Provide the [X, Y] coordinate of the cell's center where the given text is located.  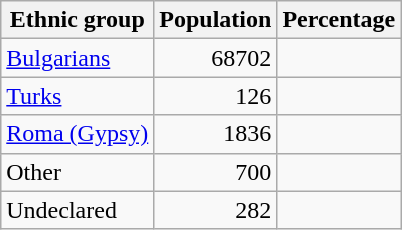
Population [216, 20]
282 [216, 210]
Other [78, 172]
Turks [78, 96]
126 [216, 96]
Bulgarians [78, 58]
68702 [216, 58]
Ethnic group [78, 20]
Undeclared [78, 210]
Percentage [339, 20]
Roma (Gypsy) [78, 134]
700 [216, 172]
1836 [216, 134]
